For the text-containing cell, return its midpoint in (X, Y) coordinate format. 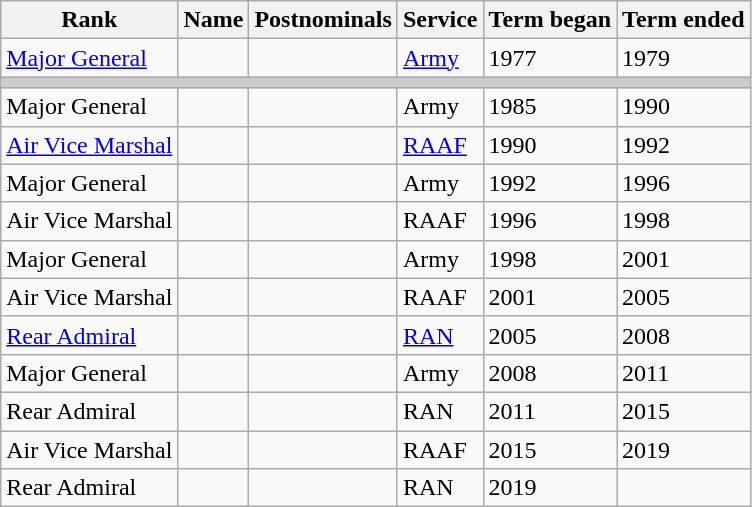
Name (214, 20)
Term began (550, 20)
1985 (550, 107)
Postnominals (323, 20)
Rank (90, 20)
1977 (550, 58)
Term ended (684, 20)
1979 (684, 58)
Service (440, 20)
